For the text-containing cell, return its midpoint in [X, Y] coordinate format. 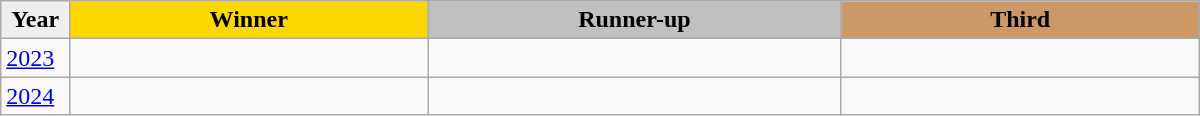
Runner-up [634, 20]
Year [36, 20]
2023 [36, 58]
2024 [36, 96]
Third [1020, 20]
Winner [249, 20]
